Search for the cell housing the specified text and yield its [X, Y] center coordinate. 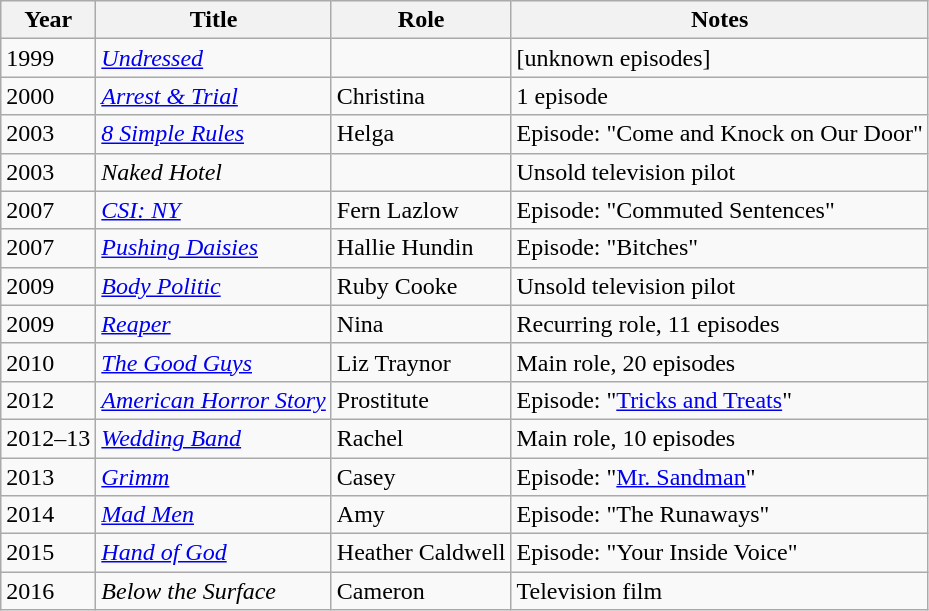
2012 [48, 400]
2016 [48, 591]
Helga [421, 134]
Wedding Band [214, 438]
Undressed [214, 58]
Hallie Hundin [421, 248]
2010 [48, 362]
Below the Surface [214, 591]
Episode: "The Runaways" [720, 515]
Fern Lazlow [421, 210]
Title [214, 20]
2015 [48, 553]
The Good Guys [214, 362]
Episode: "Commuted Sentences" [720, 210]
CSI: NY [214, 210]
2000 [48, 96]
Year [48, 20]
Main role, 10 episodes [720, 438]
Casey [421, 477]
1999 [48, 58]
American Horror Story [214, 400]
1 episode [720, 96]
Grimm [214, 477]
Pushing Daisies [214, 248]
Episode: "Your Inside Voice" [720, 553]
Nina [421, 324]
Main role, 20 episodes [720, 362]
Arrest & Trial [214, 96]
Ruby Cooke [421, 286]
2014 [48, 515]
Television film [720, 591]
Role [421, 20]
Episode: "Bitches" [720, 248]
Christina [421, 96]
Liz Traynor [421, 362]
Rachel [421, 438]
2013 [48, 477]
Prostitute [421, 400]
Episode: "Come and Knock on Our Door" [720, 134]
Naked Hotel [214, 172]
Mad Men [214, 515]
Recurring role, 11 episodes [720, 324]
Amy [421, 515]
Reaper [214, 324]
Hand of God [214, 553]
Episode: "Mr. Sandman" [720, 477]
2012–13 [48, 438]
Heather Caldwell [421, 553]
Notes [720, 20]
8 Simple Rules [214, 134]
[unknown episodes] [720, 58]
Cameron [421, 591]
Body Politic [214, 286]
Episode: "Tricks and Treats" [720, 400]
